Determine the (X, Y) coordinate at the center of the cell enclosing the given text.  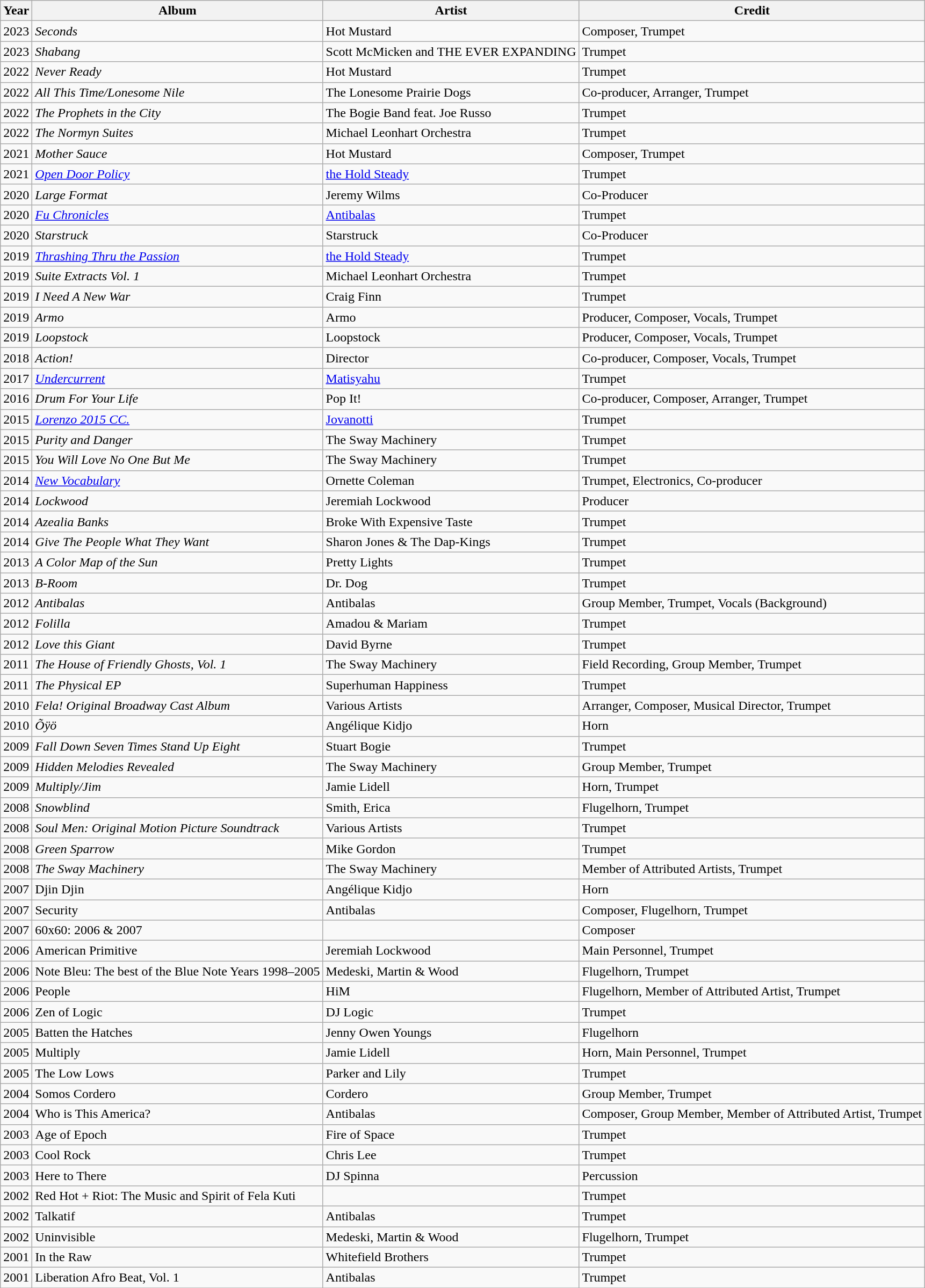
Fall Down Seven Times Stand Up Eight (177, 746)
Trumpet, Electronics, Co-producer (752, 481)
Pop It! (451, 399)
Who is This America? (177, 1114)
Drum For Your Life (177, 399)
Broke With Expensive Taste (451, 521)
Lockwood (177, 501)
Craig Finn (451, 297)
The Bogie Band feat. Joe Russo (451, 113)
Multiply (177, 1053)
Zen of Logic (177, 1012)
New Vocabulary (177, 481)
Scott McMicken and THE EVER EXPANDING (451, 52)
Mother Sauce (177, 154)
Give The People What They Want (177, 542)
Flugelhorn, Member of Attributed Artist, Trumpet (752, 992)
Suite Extracts Vol. 1 (177, 276)
Percussion (752, 1175)
Year (16, 11)
Purity and Danger (177, 440)
Õÿö (177, 726)
Mike Gordon (451, 848)
Folilla (177, 624)
Jenny Owen Youngs (451, 1032)
Composer, Group Member, Member of Attributed Artist, Trumpet (752, 1114)
Seconds (177, 31)
Open Door Policy (177, 174)
Album (177, 11)
Credit (752, 11)
Age of Epoch (177, 1134)
David Byrne (451, 644)
60x60: 2006 & 2007 (177, 930)
Batten the Hatches (177, 1032)
DJ Logic (451, 1012)
You Will Love No One But Me (177, 460)
Dr. Dog (451, 583)
2018 (16, 358)
The Physical EP (177, 685)
B-Room (177, 583)
Jovanotti (451, 419)
Smith, Erica (451, 807)
Love this Giant (177, 644)
Lorenzo 2015 CC. (177, 419)
Green Sparrow (177, 848)
Shabang (177, 52)
Never Ready (177, 72)
Multiply/Jim (177, 787)
Field Recording, Group Member, Trumpet (752, 665)
DJ Spinna (451, 1175)
Here to There (177, 1175)
2017 (16, 379)
Chris Lee (451, 1155)
Azealia Banks (177, 521)
The Lonesome Prairie Dogs (451, 92)
Co-producer, Composer, Arranger, Trumpet (752, 399)
Soul Men: Original Motion Picture Soundtrack (177, 828)
Arranger, Composer, Musical Director, Trumpet (752, 705)
Pretty Lights (451, 562)
Whitefield Brothers (451, 1257)
People (177, 992)
Matisyahu (451, 379)
Cordero (451, 1094)
Co-producer, Composer, Vocals, Trumpet (752, 358)
Producer (752, 501)
Snowblind (177, 807)
Uninvisible (177, 1236)
Group Member, Trumpet, Vocals (Background) (752, 603)
Member of Attributed Artists, Trumpet (752, 869)
Artist (451, 11)
Sharon Jones & The Dap-Kings (451, 542)
2016 (16, 399)
Somos Cordero (177, 1094)
Ornette Coleman (451, 481)
Main Personnel, Trumpet (752, 951)
Djin Djin (177, 889)
Flugelhorn (752, 1032)
Fu Chronicles (177, 215)
Red Hot + Riot: The Music and Spirit of Fela Kuti (177, 1196)
Parker and Lily (451, 1073)
Horn, Main Personnel, Trumpet (752, 1053)
Director (451, 358)
All This Time/Lonesome Nile (177, 92)
I Need A New War (177, 297)
Liberation Afro Beat, Vol. 1 (177, 1278)
Talkatif (177, 1216)
American Primitive (177, 951)
Stuart Bogie (451, 746)
Note Bleu: The best of the Blue Note Years 1998–2005 (177, 971)
Co-producer, Arranger, Trumpet (752, 92)
Cool Rock (177, 1155)
Amadou & Mariam (451, 624)
Security (177, 910)
The Low Lows (177, 1073)
Fire of Space (451, 1134)
Thrashing Thru the Passion (177, 256)
Superhuman Happiness (451, 685)
Large Format (177, 194)
The Prophets in the City (177, 113)
The House of Friendly Ghosts, Vol. 1 (177, 665)
In the Raw (177, 1257)
HiM (451, 992)
Hidden Melodies Revealed (177, 767)
Fela! Original Broadway Cast Album (177, 705)
Undercurrent (177, 379)
Composer (752, 930)
Horn, Trumpet (752, 787)
A Color Map of the Sun (177, 562)
Composer, Flugelhorn, Trumpet (752, 910)
Action! (177, 358)
Jeremy Wilms (451, 194)
The Normyn Suites (177, 133)
